Extract the (X, Y) coordinate from the center of the cell holding the provided text.  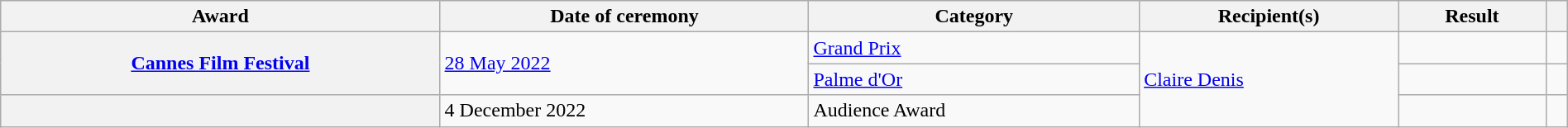
28 May 2022 (624, 64)
Audience Award (974, 111)
Date of ceremony (624, 17)
Recipient(s) (1269, 17)
Cannes Film Festival (220, 64)
Palme d'Or (974, 79)
Result (1472, 17)
4 December 2022 (624, 111)
Claire Denis (1269, 79)
Award (220, 17)
Grand Prix (974, 48)
Category (974, 17)
